Detect which cell encompasses the target text, then output its [X, Y] center coordinate. 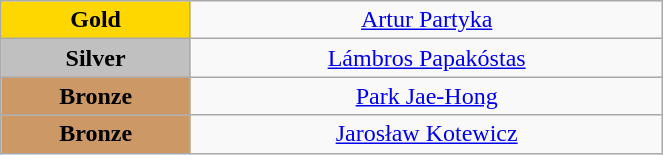
Artur Partyka [426, 20]
Jarosław Kotewicz [426, 134]
Lámbros Papakóstas [426, 58]
Gold [96, 20]
Silver [96, 58]
Park Jae-Hong [426, 96]
